Provide the [x, y] coordinate of the cell's center where the given text is located.  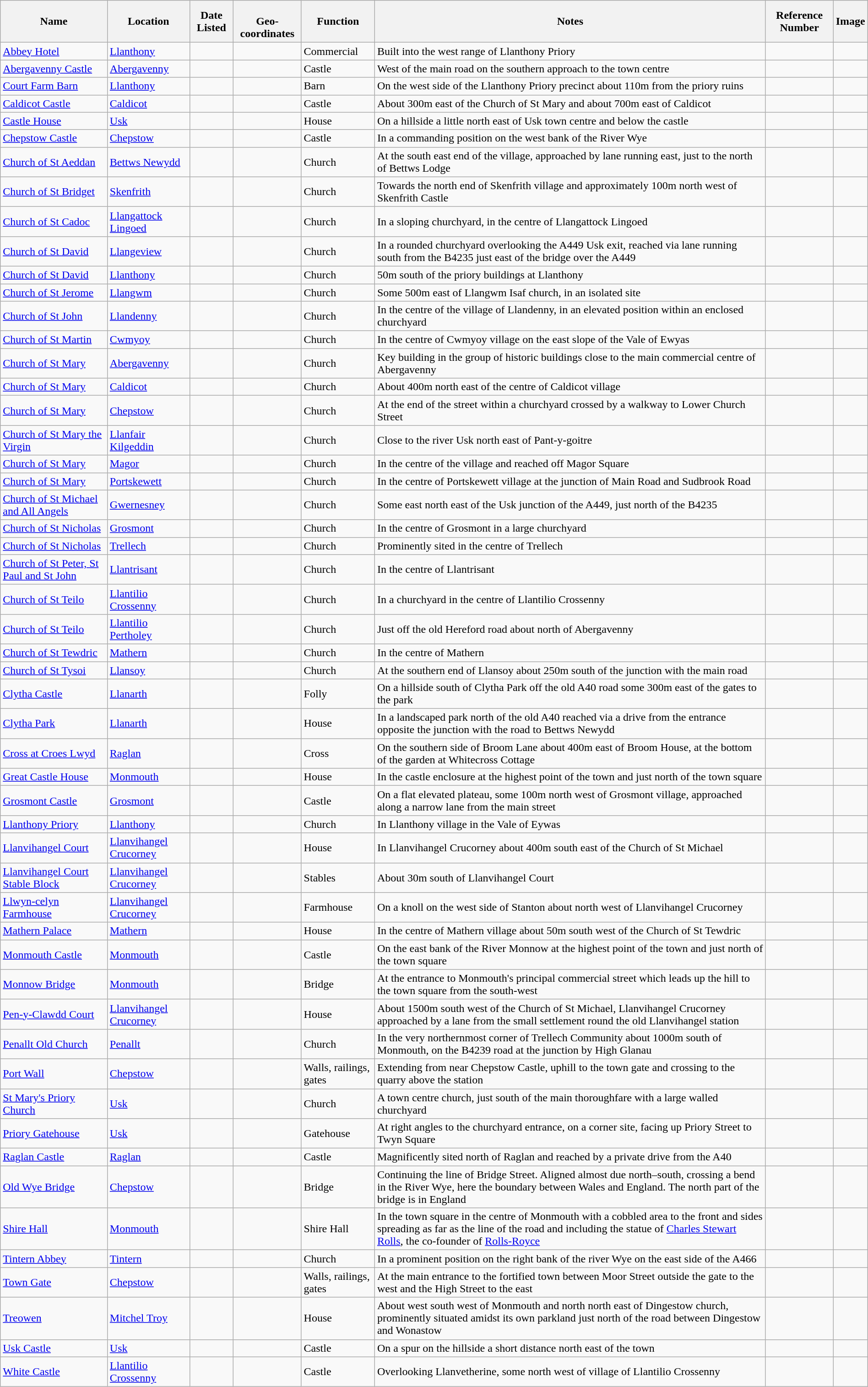
On a knoll on the west side of Stanton about north west of Llanvihangel Crucorney [570, 908]
Monnow Bridge [54, 984]
Grosmont Castle [54, 800]
Court Farm Barn [54, 86]
Treowen [54, 1318]
In the centre of Mathern village about 50m south west of the Church of St Tewdric [570, 931]
In Llanvihangel Crucorney about 400m south east of the Church of St Michael [570, 848]
Prominently sited in the centre of Trellech [570, 546]
Function [338, 22]
Tintern [148, 1259]
Overlooking Llanvetherine, some north west of village of Llantilio Crossenny [570, 1372]
Old Wye Bridge [54, 1187]
Llanthony Priory [54, 824]
Chepstow Castle [54, 138]
Farmhouse [338, 908]
Key building in the group of historic buildings close to the main commercial centre of Abergavenny [570, 364]
In the centre of Grosmont in a large churchyard [570, 528]
Church of St Cadoc [54, 222]
Clytha Castle [54, 694]
Church of St Peter, St Paul and St John [54, 570]
In a churchyard in the centre of Llantilio Crossenny [570, 599]
Gatehouse [338, 1134]
At the entrance to Monmouth's principal commercial street which leads up the hill to the town square from the south-west [570, 984]
Date Listed [212, 22]
Penallt [148, 1044]
Church of St Bridget [54, 191]
Pen-y-Clawdd Court [54, 1014]
Great Castle House [54, 777]
At the end of the street within a churchyard crossed by a walkway to Lower Church Street [570, 410]
Skenfrith [148, 191]
On a hillside a little north east of Usk town centre and below the castle [570, 121]
About 400m north east of the centre of Caldicot village [570, 387]
In the centre of Llantrisant [570, 570]
Mitchel Troy [148, 1318]
Abergavenny Castle [54, 69]
On the southern side of Broom Lane about 400m east of Broom House, at the bottom of the garden at Whitecross Cottage [570, 754]
In a sloping churchyard, in the centre of Llangattock Lingoed [570, 222]
On the east bank of the River Monnow at the highest point of the town and just north of the town square [570, 954]
At the main entrance to the fortified town between Moor Street outside the gate to the west and the High Street to the east [570, 1282]
In a rounded churchyard overlooking the A449 Usk exit, reached via lane running south from the B4235 just east of the bridge over the A449 [570, 251]
Church of St Aeddan [54, 162]
Tintern Abbey [54, 1259]
Usk Castle [54, 1348]
In the centre of the village and reached off Magor Square [570, 464]
Church of St Michael and All Angels [54, 505]
Name [54, 22]
Llanvihangel Court [54, 848]
Trellech [148, 546]
At the southern end of Llansoy about 250m south of the junction with the main road [570, 670]
Mathern Palace [54, 931]
Geo-coordinates [267, 22]
Church of St Tysoi [54, 670]
Reference Number [799, 22]
In the castle enclosure at the highest point of the town and just north of the town square [570, 777]
Llandenny [148, 316]
On the west side of the Llanthony Priory precinct about 110m from the priory ruins [570, 86]
On a spur on the hillside a short distance north east of the town [570, 1348]
Church of St Martin [54, 340]
In Llanthony village in the Vale of Eywas [570, 824]
Port Wall [54, 1073]
Church of St Mary the Virgin [54, 441]
Llantilio Pertholey [148, 629]
Church of St Tewdric [54, 653]
Priory Gatehouse [54, 1134]
White Castle [54, 1372]
Location [148, 22]
Some 500m east of Llangwm Isaf church, in an isolated site [570, 293]
On a flat elevated plateau, some 100m north west of Grosmont village, approached along a narrow lane from the main street [570, 800]
Bettws Newydd [148, 162]
About 300m east of the Church of St Mary and about 700m east of Caldicot [570, 103]
Just off the old Hereford road about north of Abergavenny [570, 629]
Abbey Hotel [54, 51]
Close to the river Usk north east of Pant-y-goitre [570, 441]
Clytha Park [54, 723]
On a hillside south of Clytha Park off the old A40 road some 300m east of the gates to the park [570, 694]
Llanvihangel Court Stable Block [54, 877]
In a commanding position on the west bank of the River Wye [570, 138]
Cwmyoy [148, 340]
In a prominent position on the right bank of the river Wye on the east side of the A466 [570, 1259]
At right angles to the churchyard entrance, on a corner site, facing up Priory Street to Twyn Square [570, 1134]
Extending from near Chepstow Castle, uphill to the town gate and crossing to the quarry above the station [570, 1073]
St Mary's Priory Church [54, 1104]
Llantrisant [148, 570]
Cross at Croes Lwyd [54, 754]
Llansoy [148, 670]
Image [851, 22]
West of the main road on the southern approach to the town centre [570, 69]
Some east north east of the Usk junction of the A449, just north of the B4235 [570, 505]
Gwernesney [148, 505]
Notes [570, 22]
Church of St John [54, 316]
In the centre of Cwmyoy village on the east slope of the Vale of Ewyas [570, 340]
Monmouth Castle [54, 954]
About 30m south of Llanvihangel Court [570, 877]
Stables [338, 877]
Llangeview [148, 251]
A town centre church, just south of the main thoroughfare with a large walled churchyard [570, 1104]
Castle House [54, 121]
Towards the north end of Skenfrith village and approximately 100m north west of Skenfrith Castle [570, 191]
Cross [338, 754]
Magor [148, 464]
Magnificently sited north of Raglan and reached by a private drive from the A40 [570, 1157]
In the centre of Portskewett village at the junction of Main Road and Sudbrook Road [570, 481]
Raglan Castle [54, 1157]
Barn [338, 86]
Church of St Jerome [54, 293]
Town Gate [54, 1282]
In a landscaped park north of the old A40 reached via a drive from the entrance opposite the junction with the road to Bettws Newydd [570, 723]
Penallt Old Church [54, 1044]
In the centre of Mathern [570, 653]
In the centre of the village of Llandenny, in an elevated position within an enclosed churchyard [570, 316]
Llanfair Kilgeddin [148, 441]
Commercial [338, 51]
In the very northernmost corner of Trellech Community about 1000m south of Monmouth, on the B4239 road at the junction by High Glanau [570, 1044]
Folly [338, 694]
Llangwm [148, 293]
Caldicot Castle [54, 103]
At the south east end of the village, approached by lane running east, just to the north of Bettws Lodge [570, 162]
Llwyn-celyn Farmhouse [54, 908]
Llangattock Lingoed [148, 222]
Built into the west range of Llanthony Priory [570, 51]
Portskewett [148, 481]
50m south of the priory buildings at Llanthony [570, 275]
